Capture the cell that displays the provided text and extract its (X, Y) central coordinate. 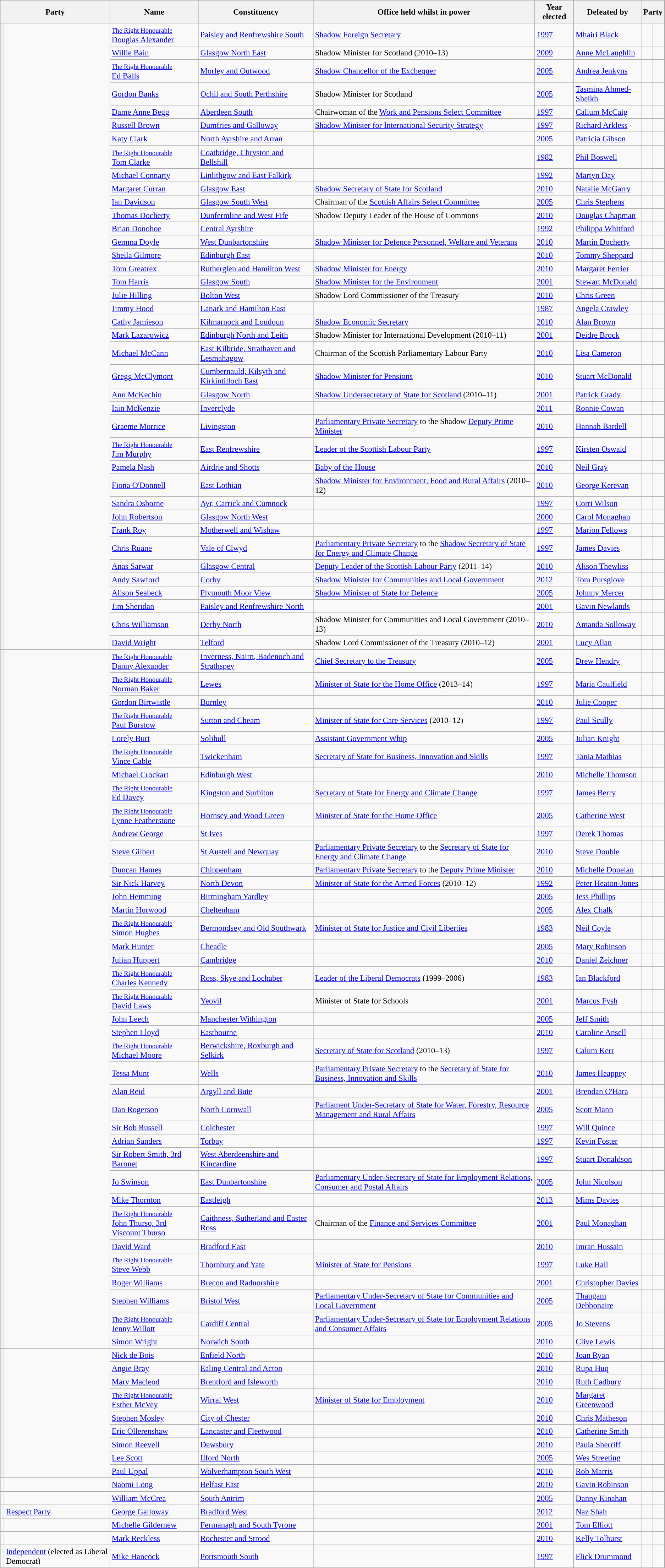
Cheltenham (255, 910)
Shadow Minister for International Security Strategy (424, 125)
Linlithgow and East Falkirk (255, 175)
Shadow Minister for Pensions (424, 376)
Shadow Economic Secretary (424, 322)
Margaret Curran (154, 189)
Colchester (255, 1128)
Minister of State for the Home Office (2013–14) (424, 684)
Sandra Osborne (154, 503)
Kelly Tolhurst (608, 1538)
Vale of Clwyd (255, 548)
Chris Williamson (154, 624)
The Right HonourableJenny Willott (154, 1324)
Gordon Birtwistle (154, 702)
Minister of State for Justice and Civil Liberties (424, 928)
Alex Chalk (608, 910)
Parliamentary Private Secretary to the Secretary of State for Energy and Climate Change (424, 852)
Minister of State for Pensions (424, 1264)
Tania Mathias (608, 756)
Carol Monaghan (608, 517)
The Right Honourable Paul Burstow (154, 720)
Bristol West (255, 1300)
Ann McKechin (154, 394)
Shadow Secretary of State for Scotland (424, 189)
Kingston and Surbiton (255, 793)
Glasgow North East (255, 53)
Manchester Withington (255, 1019)
Jess Phillips (608, 897)
Shadow Chancellor of the Exchequer (424, 71)
Birmingham Yardley (255, 897)
Derek Thomas (608, 834)
Adrian Sanders (154, 1141)
The Right Honourable Tom Clarke (154, 157)
Coatbridge, Chryston and Bellshill (255, 157)
Peter Heaton-Jones (608, 883)
Amanda Solloway (608, 624)
Motherwell and Wishaw (255, 530)
William McCrea (154, 1498)
Paula Sherriff (608, 1445)
Torbay (255, 1141)
Frank Roy (154, 530)
Chris Ruane (154, 548)
Independent (elected as Liberal Democrat) (57, 1557)
Lanark and Hamilton East (255, 309)
Glasgow South (255, 282)
Shadow Minister for Scotland (2010–13) (424, 53)
Simon Reevell (154, 1445)
Baby of the House (424, 467)
The Right Honourable Ed Davey (154, 793)
Glasgow Central (255, 566)
Mark Lazarowicz (154, 335)
Gemma Doyle (154, 242)
Imran Hussain (608, 1246)
1987 (554, 309)
2000 (554, 517)
Paisley and Renfrewshire South (255, 35)
Chris Stephens (608, 202)
Jo Swinson (154, 1182)
Patrick Grady (608, 394)
Wes Streeting (608, 1458)
Lancaster and Fleetwood (255, 1431)
Edinburgh East (255, 255)
Stephen Mosley (154, 1418)
Telford (255, 643)
James Berry (608, 793)
Rob Marris (608, 1471)
Bradford West (255, 1512)
Belfast East (255, 1485)
George Kerevan (608, 485)
Glasgow East (255, 189)
Michelle Donelan (608, 870)
Angie Bray (154, 1368)
East Dunbartonshire (255, 1182)
Central Ayrshire (255, 229)
Edinburgh North and Leith (255, 335)
John Leech (154, 1019)
Neil Coyle (608, 928)
The Right Honourable Danny Alexander (154, 661)
Secretary of State for Energy and Climate Change (424, 793)
Argyll and Bute (255, 1091)
Paisley and Renfrewshire North (255, 606)
Shadow Minister for the Environment (424, 282)
Secretary of State for Business, Innovation and Skills (424, 756)
Naomi Long (154, 1485)
Parliament Under-Secretary of State for Water, Forestry, Resource Management and Rural Affairs (424, 1110)
Neil Gray (608, 467)
Hannah Bardell (608, 426)
Paul Scully (608, 720)
Morley and Outwood (255, 71)
Parliamentary Under-Secretary of State for Employment Relations, Consumer and Postal Affairs (424, 1182)
2011 (554, 408)
Kevin Foster (608, 1141)
2013 (554, 1200)
Airdrie and Shotts (255, 467)
Cardiff Central (255, 1324)
Plymouth Moor View (255, 593)
Michael McCann (154, 354)
Tessa Munt (154, 1073)
Mike Thornton (154, 1200)
Joan Ryan (608, 1355)
Dame Anne Begg (154, 112)
Shadow Lord Commissioner of the Treasury (2010–12) (424, 643)
Patricia Gibson (608, 139)
Shadow Minister for Communities and Local Government (424, 580)
Deidre Brock (608, 335)
Christopher Davies (608, 1283)
Secretary of State for Scotland (2010–13) (424, 1050)
Shadow Minister for Environment, Food and Rural Affairs (2010–12) (424, 485)
Anne McLaughlin (608, 53)
The Right Honourable Charles Kennedy (154, 978)
James Davies (608, 548)
Lucy Allan (608, 643)
Angela Crawley (608, 309)
Brendan O'Hara (608, 1091)
Ross, Skye and Lochaber (255, 978)
Rupa Huq (608, 1368)
Daniel Zeichner (608, 960)
Clive Lewis (608, 1342)
Margaret Ferrier (608, 268)
Julie Hilling (154, 295)
Luke Hall (608, 1264)
James Heappey (608, 1073)
Thangam Debbonaire (608, 1300)
Mary Macleod (154, 1382)
Alison Seabeck (154, 593)
Parliamentary Private Secretary to the Shadow Secretary of State for Energy and Climate Change (424, 548)
The Right Honourable Lynne Featherstone (154, 815)
Lorely Burt (154, 738)
Paul Uppal (154, 1471)
Margaret Greenwood (608, 1400)
Bermondsey and Old Southwark (255, 928)
Mike Hancock (154, 1557)
Chippenham (255, 870)
Respect Party (57, 1512)
Sir Bob Russell (154, 1128)
Rochester and Strood (255, 1538)
Twickenham (255, 756)
Wirral West (255, 1400)
Caithness, Sutherland and Easter Ross (255, 1223)
Pamela Nash (154, 467)
The Right Honourable David Laws (154, 1001)
Office held whilst in power (424, 12)
Assistant Government Whip (424, 738)
Jim Sheridan (154, 606)
South Antrim (255, 1498)
Caroline Ansell (608, 1032)
Shadow Lord Commissioner of the Treasury (424, 295)
Lisa Cameron (608, 354)
Natalie McGarry (608, 189)
Michael Crockart (154, 774)
Sir Nick Harvey (154, 883)
Stewart McDonald (608, 282)
Brecon and Radnorshire (255, 1283)
Jeff Smith (608, 1019)
Jimmy Hood (154, 309)
Bolton West (255, 295)
Yeovil (255, 1001)
Sir Robert Smith, 3rd Baronet (154, 1159)
Graeme Morrice (154, 426)
Duncan Hames (154, 870)
Wolverhampton South West (255, 1471)
North Cornwall (255, 1110)
The Right Honourable Ed Balls (154, 71)
Julie Cooper (608, 702)
Cumbernauld, Kilsyth and Kirkintilloch East (255, 376)
Shadow Minister for International Development (2010–11) (424, 335)
Shadow Minister for Scotland (424, 94)
John Nicolson (608, 1182)
Ayr, Carrick and Cumnock (255, 503)
Stephen Lloyd (154, 1032)
Deputy Leader of the Scottish Labour Party (2011–14) (424, 566)
Tom Elliott (608, 1525)
George Galloway (154, 1512)
Rutherglen and Hamilton West (255, 268)
Dan Rogerson (154, 1110)
Chairman of the Scottish Affairs Select Committee (424, 202)
Anas Sarwar (154, 566)
The Right Honourable Michael Moore (154, 1050)
Andy Sawford (154, 580)
Shadow Deputy Leader of the House of Commons (424, 215)
Kilmarnock and Loudoun (255, 322)
Inverness, Nairn, Badenoch and Strathspey (255, 661)
East Renfrewshire (255, 449)
Mhairi Black (608, 35)
John Robertson (154, 517)
Enfield North (255, 1355)
Simon Wright (154, 1342)
Aberdeen South (255, 112)
Thomas Docherty (154, 215)
Fiona O'Donnell (154, 485)
Minister of State for the Home Office (424, 815)
John Hemming (154, 897)
Derby North (255, 624)
Eastleigh (255, 1200)
Name (154, 12)
Callum McCaig (608, 112)
Livingston (255, 426)
Eastbourne (255, 1032)
Calum Kerr (608, 1050)
2009 (554, 53)
Dewsbury (255, 1445)
Naz Shah (608, 1512)
Hornsey and Wood Green (255, 815)
Paul Monaghan (608, 1223)
East Kilbride, Strathaven and Lesmahagow (255, 354)
Richard Arkless (608, 125)
Corri Wilson (608, 503)
Norwich South (255, 1342)
Steve Double (608, 852)
Alan Reid (154, 1091)
Leader of the Liberal Democrats (1999–2006) (424, 978)
Michelle Thomson (608, 774)
Catherine West (608, 815)
Drew Hendry (608, 661)
The Right Honourable Douglas Alexander (154, 35)
Parliamentary Private Secretary to the Secretary of State for Business, Innovation and Skills (424, 1073)
Defeated by (608, 12)
Iain McKenzie (154, 408)
Cheadle (255, 946)
Russell Brown (154, 125)
Michael Connarty (154, 175)
Alison Thewliss (608, 566)
Gavin Robinson (608, 1485)
Jo Stevens (608, 1324)
Steve Gilbert (154, 852)
Mark Hunter (154, 946)
Shadow Minister for Communities and Local Government (2010–13) (424, 624)
David Ward (154, 1246)
Parliamentary Under-Secretary of State for Employment Relations and Consumer Affairs (424, 1324)
Tommy Sheppard (608, 255)
Year elected (554, 12)
Willie Bain (154, 53)
Scott Mann (608, 1110)
Ian Davidson (154, 202)
Marcus Fysh (608, 1001)
Gavin Newlands (608, 606)
Burnley (255, 702)
Stuart Donaldson (608, 1159)
Stephen Williams (154, 1300)
David Wright (154, 643)
Chris Matheson (608, 1418)
The Right Honourable Esther McVey (154, 1400)
Shadow Minister of State for Defence (424, 593)
Leader of the Scottish Labour Party (424, 449)
Brian Donohoe (154, 229)
Parliamentary Private Secretary to the Shadow Deputy Prime Minister (424, 426)
Parliamentary Under-Secretary of State for Communities and Local Government (424, 1300)
Minister of State for Employment (424, 1400)
East Lothian (255, 485)
The Right Honourable Steve Webb (154, 1264)
Parliamentary Private Secretary to the Deputy Prime Minister (424, 870)
Minister of State for the Armed Forces (2010–12) (424, 883)
Alan Brown (608, 322)
Chairwoman of the Work and Pensions Select Committee (424, 112)
Andrea Jenkyns (608, 71)
Glasgow South West (255, 202)
West Aberdeenshire and Kincardine (255, 1159)
Chief Secretary to the Treasury (424, 661)
City of Chester (255, 1418)
Chairman of the Finance and Services Committee (424, 1223)
Gregg McClymont (154, 376)
Shadow Foreign Secretary (424, 35)
Stuart McDonald (608, 376)
Chris Green (608, 295)
Ealing Central and Acton (255, 1368)
Ian Blackford (608, 978)
Phil Boswell (608, 157)
Julian Knight (608, 738)
The Right Honourable Simon Hughes (154, 928)
Roger Williams (154, 1283)
Shadow Minister for Energy (424, 268)
Kirsten Oswald (608, 449)
Mims Davies (608, 1200)
Tasmina Ahmed-Sheikh (608, 94)
Minister of State for Care Services (2010–12) (424, 720)
The Right Honourable Jim Murphy (154, 449)
Catherine Smith (608, 1431)
Flick Drummond (608, 1557)
Gordon Banks (154, 94)
Sutton and Cheam (255, 720)
St Austell and Newquay (255, 852)
Cambridge (255, 960)
Corby (255, 580)
Will Quince (608, 1128)
1982 (554, 157)
Glasgow North (255, 394)
Ronnie Cowan (608, 408)
Tom Greatrex (154, 268)
North Ayrshire and Arran (255, 139)
Portsmouth South (255, 1557)
Tom Pursglove (608, 580)
Solihull (255, 738)
Lee Scott (154, 1458)
Shadow Minister for Defence Personnel, Welfare and Veterans (424, 242)
Eric Ollerenshaw (154, 1431)
The Right Honourable Norman Baker (154, 684)
Bradford East (255, 1246)
Inverclyde (255, 408)
Katy Clark (154, 139)
Mark Reckless (154, 1538)
Constituency (255, 12)
Cathy Jamieson (154, 322)
Mary Robinson (608, 946)
Ilford North (255, 1458)
Martyn Day (608, 175)
Glasgow North West (255, 517)
Douglas Chapman (608, 215)
Julian Huppert (154, 960)
Tom Harris (154, 282)
Michelle Gildernew (154, 1525)
North Devon (255, 883)
Fermanagh and South Tyrone (255, 1525)
Lewes (255, 684)
Edinburgh West (255, 774)
Martin Docherty (608, 242)
Wells (255, 1073)
West Dunbartonshire (255, 242)
Johnny Mercer (608, 593)
Nick de Bois (154, 1355)
Thornbury and Yate (255, 1264)
Dunfermline and West Fife (255, 215)
Dumfries and Galloway (255, 125)
Philippa Whitford (608, 229)
Andrew George (154, 834)
Shadow Undersecretary of State for Scotland (2010–11) (424, 394)
Maria Caulfield (608, 684)
Ochil and South Perthshire (255, 94)
Martin Horwood (154, 910)
Sheila Gilmore (154, 255)
Chairman of the Scottish Parliamentary Labour Party (424, 354)
Minister of State for Schools (424, 1001)
Berwickshire, Roxburgh and Selkirk (255, 1050)
Danny Kinahan (608, 1498)
The Right Honourable Vince Cable (154, 756)
The Right Honourable John Thurso, 3rd Viscount Thurso (154, 1223)
Brentford and Isleworth (255, 1382)
Marion Fellows (608, 530)
St Ives (255, 834)
Ruth Cadbury (608, 1382)
